Determine the [X, Y] coordinate at the center of the cell enclosing the given text.  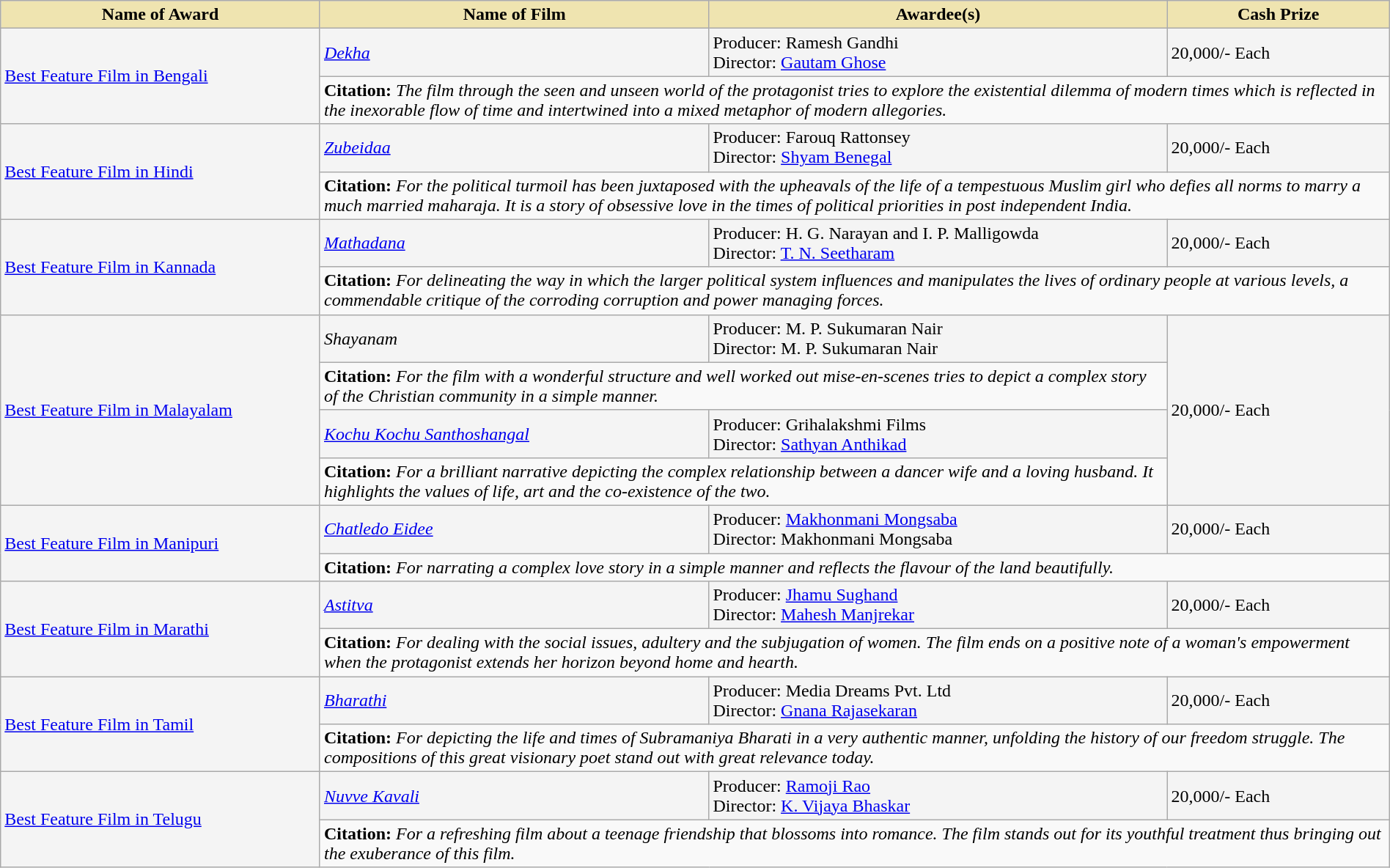
Best Feature Film in Hindi [161, 172]
Chatledo Eidee [514, 529]
Producer: Grihalakshmi FilmsDirector: Sathyan Anthikad [938, 434]
Best Feature Film in Tamil [161, 724]
Astitva [514, 606]
Producer: H. G. Narayan and I. P. MalligowdaDirector: T. N. Seetharam [938, 243]
Producer: Farouq RattonseyDirector: Shyam Benegal [938, 148]
Best Feature Film in Bengali [161, 76]
Bharathi [514, 701]
Zubeidaa [514, 148]
Dekha [514, 53]
Name of Award [161, 15]
Best Feature Film in Manipuri [161, 542]
Producer: Ramoji RaoDirector: K. Vijaya Bhaskar [938, 796]
Best Feature Film in Malayalam [161, 410]
Mathadana [514, 243]
Best Feature Film in Kannada [161, 267]
Kochu Kochu Santhoshangal [514, 434]
Cash Prize [1279, 15]
Producer: M. P. Sukumaran NairDirector: M. P. Sukumaran Nair [938, 339]
Citation: For narrating a complex love story in a simple manner and reflects the flavour of the land beautifully. [855, 567]
Producer: Media Dreams Pvt. LtdDirector: Gnana Rajasekaran [938, 701]
Name of Film [514, 15]
Producer: Makhonmani MongsabaDirector: Makhonmani Mongsaba [938, 529]
Producer: Jhamu SughandDirector: Mahesh Manjrekar [938, 606]
Shayanam [514, 339]
Best Feature Film in Marathi [161, 629]
Best Feature Film in Telugu [161, 820]
Nuvve Kavali [514, 796]
Producer: Ramesh GandhiDirector: Gautam Ghose [938, 53]
Awardee(s) [938, 15]
